Determine the [X, Y] coordinate at the center of the cell enclosing the given text.  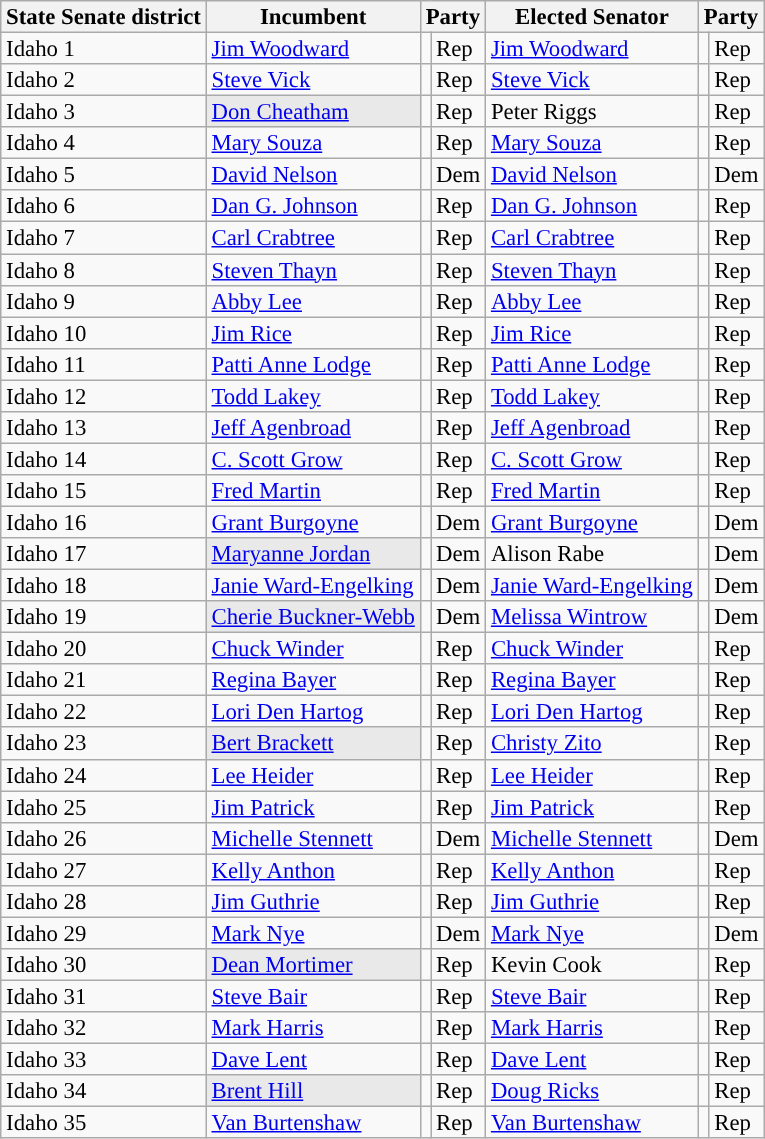
Melissa Wintrow [592, 617]
Bert Brackett [313, 744]
Idaho 8 [104, 270]
Don Cheatham [313, 112]
Christy Zito [592, 744]
Idaho 12 [104, 396]
Idaho 28 [104, 902]
Cherie Buckner-Webb [313, 617]
Idaho 31 [104, 996]
Idaho 5 [104, 175]
Idaho 30 [104, 965]
Idaho 13 [104, 428]
Idaho 24 [104, 775]
Alison Rabe [592, 554]
State Senate district [104, 17]
Idaho 17 [104, 554]
Kevin Cook [592, 965]
Idaho 15 [104, 491]
Doug Ricks [592, 1091]
Idaho 1 [104, 49]
Idaho 6 [104, 206]
Idaho 21 [104, 680]
Dean Mortimer [313, 965]
Idaho 7 [104, 238]
Idaho 35 [104, 1123]
Maryanne Jordan [313, 554]
Idaho 26 [104, 838]
Idaho 3 [104, 112]
Idaho 32 [104, 1028]
Idaho 33 [104, 1060]
Idaho 9 [104, 301]
Brent Hill [313, 1091]
Idaho 22 [104, 712]
Elected Senator [592, 17]
Idaho 2 [104, 80]
Idaho 20 [104, 649]
Idaho 19 [104, 617]
Idaho 14 [104, 459]
Peter Riggs [592, 112]
Incumbent [313, 17]
Idaho 11 [104, 364]
Idaho 27 [104, 870]
Idaho 34 [104, 1091]
Idaho 29 [104, 933]
Idaho 16 [104, 522]
Idaho 4 [104, 143]
Idaho 18 [104, 586]
Idaho 23 [104, 744]
Idaho 10 [104, 333]
Idaho 25 [104, 807]
